Capture the cell that displays the provided text and extract its (X, Y) central coordinate. 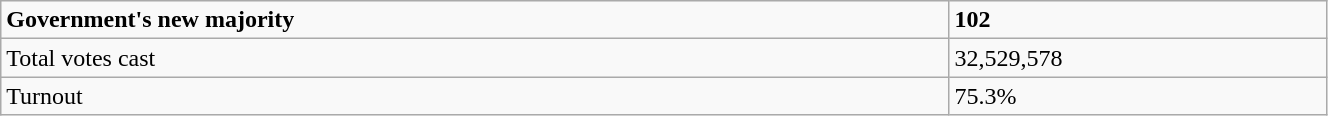
32,529,578 (1138, 58)
75.3% (1138, 96)
Total votes cast (475, 58)
102 (1138, 20)
Turnout (475, 96)
Government's new majority (475, 20)
